Determine the (x, y) coordinate at the center of the cell enclosing the given text.  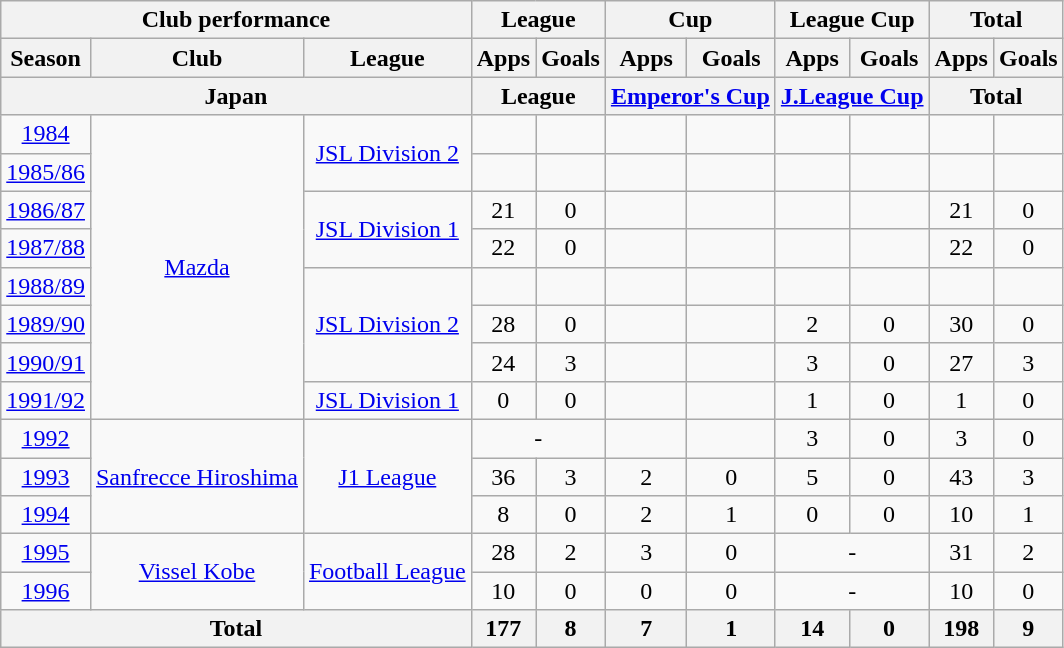
1984 (46, 134)
177 (503, 629)
Mazda (196, 267)
Club (196, 58)
1987/88 (46, 248)
Vissel Kobe (196, 572)
1990/91 (46, 362)
1992 (46, 438)
31 (961, 553)
14 (812, 629)
J1 League (387, 476)
Japan (236, 96)
Season (46, 58)
1991/92 (46, 400)
1989/90 (46, 324)
Football League (387, 572)
30 (961, 324)
Emperor's Cup (690, 96)
7 (646, 629)
198 (961, 629)
1994 (46, 515)
Cup (690, 20)
36 (503, 477)
5 (812, 477)
1986/87 (46, 210)
J.League Cup (852, 96)
1995 (46, 553)
Club performance (236, 20)
43 (961, 477)
1988/89 (46, 286)
27 (961, 362)
Sanfrecce Hiroshima (196, 476)
24 (503, 362)
1996 (46, 591)
9 (1028, 629)
1993 (46, 477)
League Cup (852, 20)
1985/86 (46, 172)
